Return the [x, y] coordinate for the center point of the cell that contains the specified text.  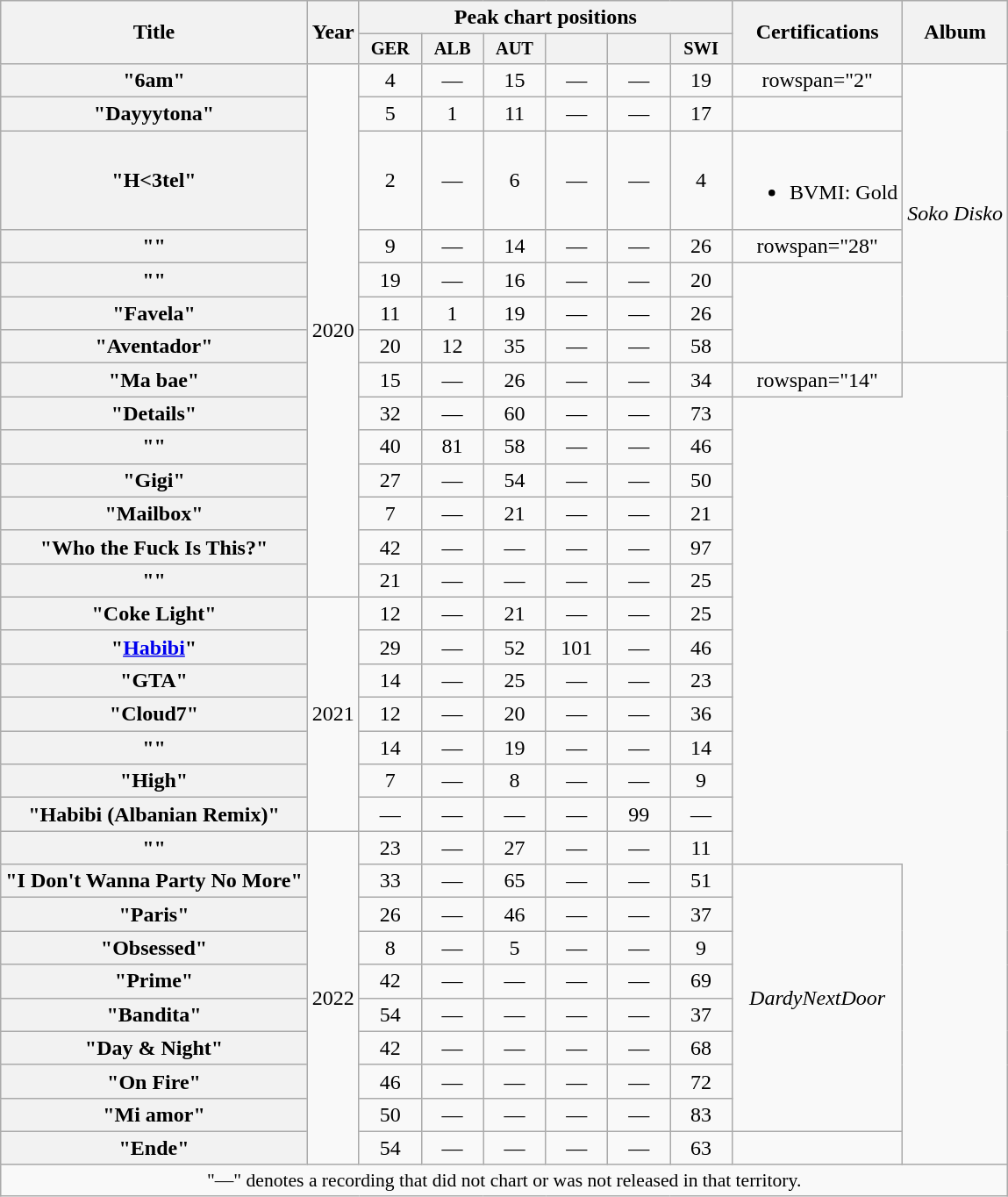
2020 [333, 330]
"Prime" [154, 981]
83 [702, 1115]
"High" [154, 781]
17 [702, 114]
99 [639, 814]
Peak chart positions [546, 18]
DardyNextDoor [817, 998]
rowspan="2" [817, 80]
"Cloud7" [154, 714]
6 [514, 181]
69 [702, 981]
BVMI: Gold [817, 181]
36 [702, 714]
Certifications [817, 32]
2021 [333, 713]
"Paris" [154, 914]
65 [514, 881]
SWI [702, 49]
"—" denotes a recording that did not chart or was not released in that territory. [504, 1180]
"Coke Light" [154, 613]
"Habibi (Albanian Remix)" [154, 814]
97 [702, 547]
72 [702, 1081]
60 [514, 413]
Title [154, 32]
63 [702, 1148]
"Who the Fuck Is This?" [154, 547]
Year [333, 32]
"Ma bae" [154, 380]
68 [702, 1048]
"6am" [154, 80]
Album [955, 32]
"Mailbox" [154, 513]
34 [702, 380]
AUT [514, 49]
"H<3tel" [154, 181]
"I Don't Wanna Party No More" [154, 881]
"Day & Night" [154, 1048]
29 [390, 647]
51 [702, 881]
101 [577, 647]
81 [453, 447]
GER [390, 49]
35 [514, 347]
"Favela" [154, 313]
73 [702, 413]
"Gigi" [154, 480]
"Details" [154, 413]
52 [514, 647]
"Obsessed" [154, 948]
ALB [453, 49]
"Habibi" [154, 647]
"Mi amor" [154, 1115]
"Ende" [154, 1148]
"On Fire" [154, 1081]
32 [390, 413]
2022 [333, 999]
"Dayyytona" [154, 114]
16 [514, 280]
"Aventador" [154, 347]
33 [390, 881]
40 [390, 447]
"Bandita" [154, 1014]
"GTA" [154, 680]
rowspan="28" [817, 247]
Soko Disko [955, 212]
rowspan="14" [817, 380]
2 [390, 181]
